Output the [x, y] coordinate of the center of the cell containing the given text.  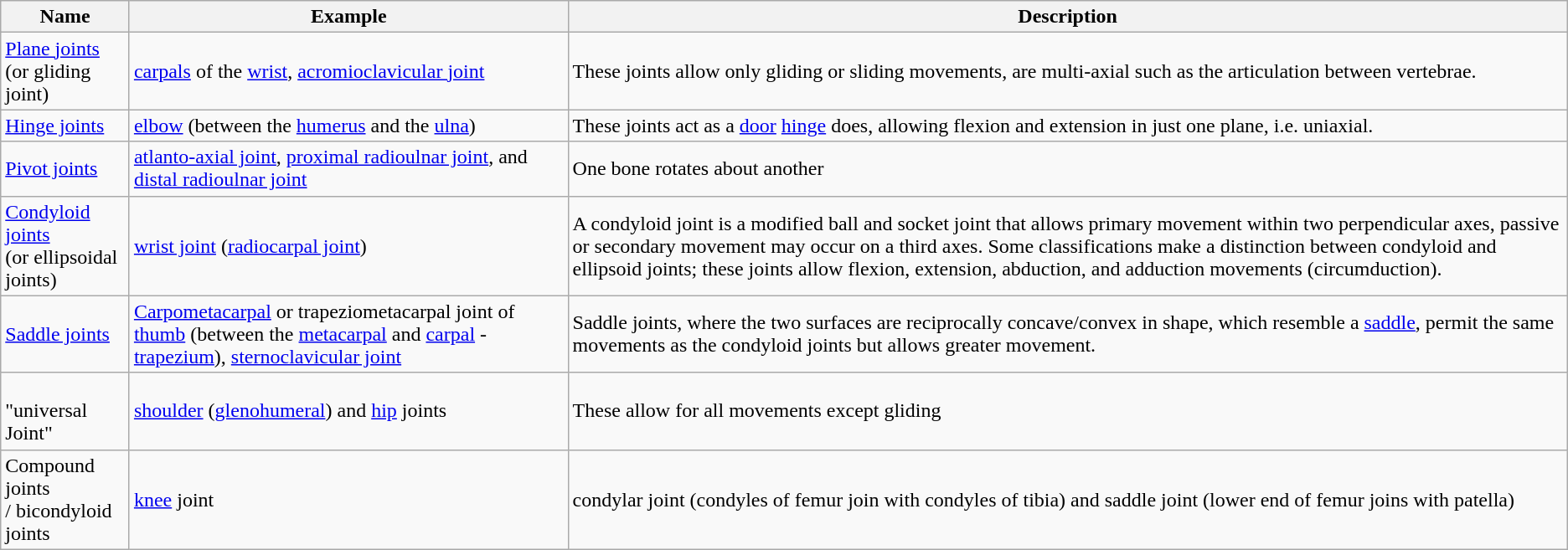
elbow (between the humerus and the ulna) [348, 126]
These joints act as a door hinge does, allowing flexion and extension in just one plane, i.e. uniaxial. [1067, 126]
Plane joints(or gliding joint) [65, 71]
"universal Joint" [65, 411]
These joints allow only gliding or sliding movements, are multi-axial such as the articulation between vertebrae. [1067, 71]
carpals of the wrist, acromioclavicular joint [348, 71]
Condyloid joints(or ellipsoidal joints) [65, 246]
atlanto-axial joint, proximal radioulnar joint, and distal radioulnar joint [348, 169]
Example [348, 17]
One bone rotates about another [1067, 169]
knee joint [348, 499]
These allow for all movements except gliding [1067, 411]
Carpometacarpal or trapeziometacarpal joint of thumb (between the metacarpal and carpal - trapezium), sternoclavicular joint [348, 334]
Pivot joints [65, 169]
wrist joint (radiocarpal joint) [348, 246]
Description [1067, 17]
Compound joints/ bicondyloid joints [65, 499]
condylar joint (condyles of femur join with condyles of tibia) and saddle joint (lower end of femur joins with patella) [1067, 499]
Name [65, 17]
Saddle joints [65, 334]
Hinge joints [65, 126]
shoulder (glenohumeral) and hip joints [348, 411]
